Locate the cell with the specified text and output its [X, Y] center coordinate. 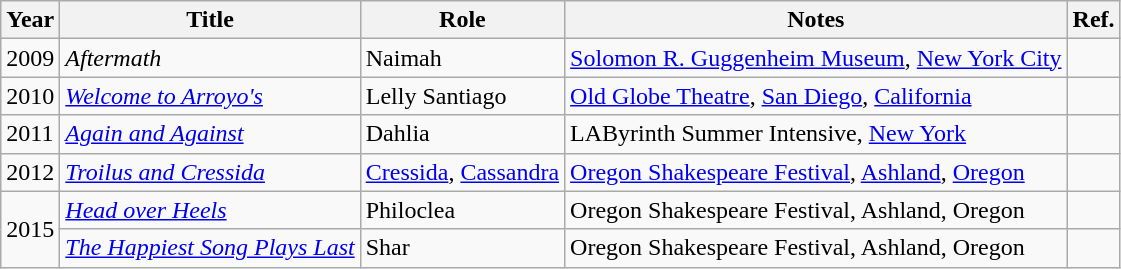
Dahlia [462, 134]
Year [30, 20]
Lelly Santiago [462, 96]
Ref. [1094, 20]
Notes [816, 20]
Role [462, 20]
Philoclea [462, 210]
Head over Heels [210, 210]
Solomon R. Guggenheim Museum, New York City [816, 58]
Welcome to Arroyo's [210, 96]
Naimah [462, 58]
2011 [30, 134]
2009 [30, 58]
2012 [30, 172]
Title [210, 20]
Cressida, Cassandra [462, 172]
Again and Against [210, 134]
Troilus and Cressida [210, 172]
Old Globe Theatre, San Diego, California [816, 96]
The Happiest Song Plays Last [210, 248]
Shar [462, 248]
2010 [30, 96]
LAByrinth Summer Intensive, New York [816, 134]
2015 [30, 229]
Aftermath [210, 58]
